Output the (x, y) coordinate of the center of the cell containing the given text.  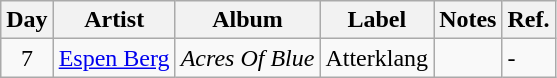
Album (248, 20)
Atterklang (377, 58)
Ref. (528, 20)
Day (27, 20)
Espen Berg (114, 58)
Notes (468, 20)
- (528, 58)
Acres Of Blue (248, 58)
Artist (114, 20)
Label (377, 20)
7 (27, 58)
